Scan for the cell matching the given text and deliver its (X, Y) coordinate at center. 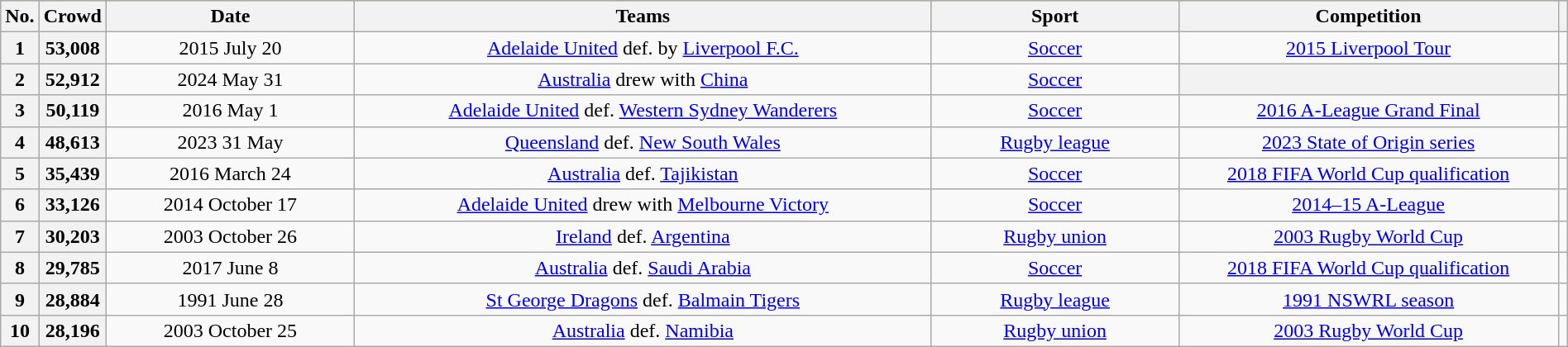
4 (20, 142)
33,126 (73, 205)
53,008 (73, 48)
2023 State of Origin series (1368, 142)
Crowd (73, 17)
No. (20, 17)
3 (20, 111)
2017 June 8 (230, 268)
1 (20, 48)
52,912 (73, 79)
Australia def. Tajikistan (643, 173)
2003 October 25 (230, 330)
28,884 (73, 299)
2014 October 17 (230, 205)
10 (20, 330)
2024 May 31 (230, 79)
28,196 (73, 330)
Sport (1055, 17)
2023 31 May (230, 142)
35,439 (73, 173)
Adelaide United def. by Liverpool F.C. (643, 48)
Australia drew with China (643, 79)
1991 NSWRL season (1368, 299)
Adelaide United def. Western Sydney Wanderers (643, 111)
Ireland def. Argentina (643, 236)
2014–15 A-League (1368, 205)
Date (230, 17)
30,203 (73, 236)
5 (20, 173)
2 (20, 79)
6 (20, 205)
8 (20, 268)
St George Dragons def. Balmain Tigers (643, 299)
2003 October 26 (230, 236)
2015 Liverpool Tour (1368, 48)
2016 May 1 (230, 111)
7 (20, 236)
Adelaide United drew with Melbourne Victory (643, 205)
Queensland def. New South Wales (643, 142)
Competition (1368, 17)
2016 A-League Grand Final (1368, 111)
29,785 (73, 268)
48,613 (73, 142)
Teams (643, 17)
1991 June 28 (230, 299)
2016 March 24 (230, 173)
Australia def. Saudi Arabia (643, 268)
2015 July 20 (230, 48)
50,119 (73, 111)
Australia def. Namibia (643, 330)
9 (20, 299)
